Search for the cell housing the specified text and yield its [x, y] center coordinate. 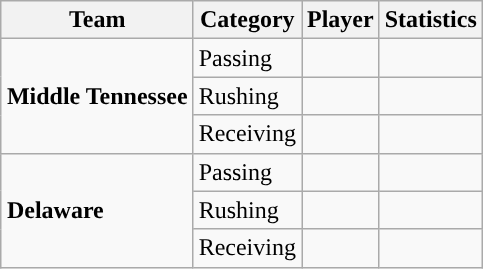
Team [97, 20]
Player [341, 20]
Delaware [97, 210]
Category [247, 20]
Statistics [430, 20]
Middle Tennessee [97, 96]
